Identify which cell holds the provided text, then report its (x, y) central coordinate. 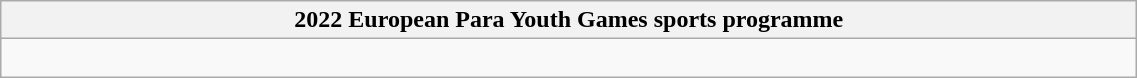
2022 European Para Youth Games sports programme (569, 20)
